Return the [X, Y] coordinate for the center point of the cell that contains the specified text.  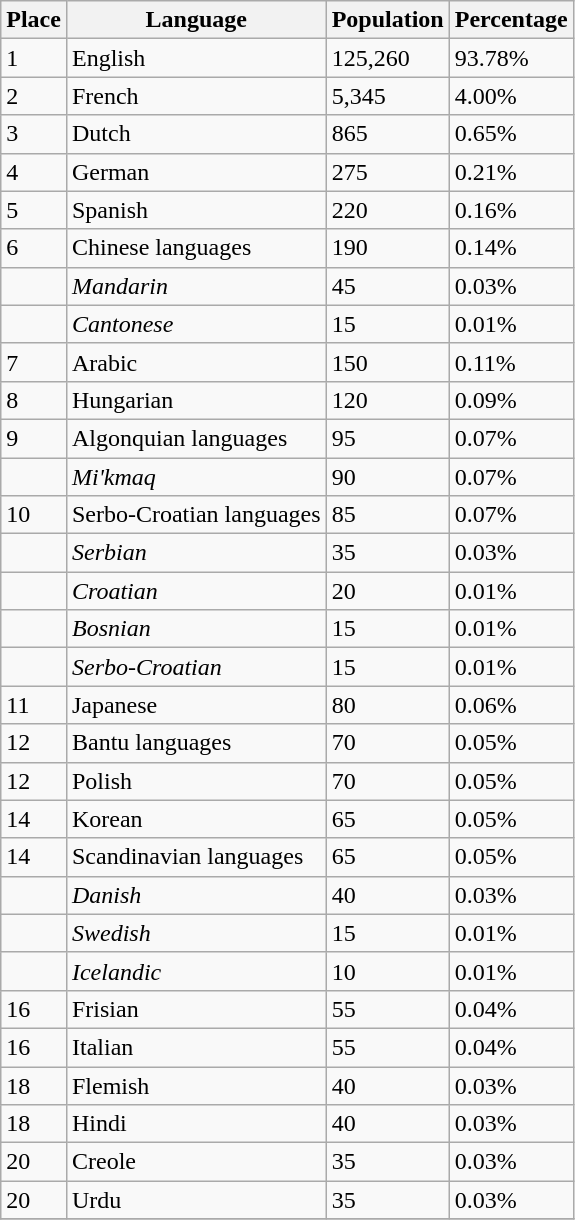
Danish [196, 895]
125,260 [388, 58]
Arabic [196, 362]
120 [388, 400]
German [196, 172]
Place [34, 20]
Creole [196, 1162]
Chinese languages [196, 248]
Bantu languages [196, 743]
Italian [196, 1047]
45 [388, 286]
Dutch [196, 134]
Croatian [196, 591]
Frisian [196, 1009]
1 [34, 58]
Serbo-Croatian [196, 667]
150 [388, 362]
6 [34, 248]
Serbo-Croatian languages [196, 515]
11 [34, 705]
0.21% [511, 172]
80 [388, 705]
5,345 [388, 96]
Spanish [196, 210]
Language [196, 20]
Swedish [196, 933]
Mandarin [196, 286]
0.14% [511, 248]
Hungarian [196, 400]
Cantonese [196, 324]
220 [388, 210]
Mi'kmaq [196, 477]
Serbian [196, 553]
Percentage [511, 20]
275 [388, 172]
English [196, 58]
Korean [196, 819]
Urdu [196, 1200]
90 [388, 477]
0.06% [511, 705]
85 [388, 515]
Flemish [196, 1085]
0.09% [511, 400]
4.00% [511, 96]
Scandinavian languages [196, 857]
0.65% [511, 134]
Icelandic [196, 971]
Population [388, 20]
Polish [196, 781]
0.16% [511, 210]
3 [34, 134]
2 [34, 96]
7 [34, 362]
190 [388, 248]
5 [34, 210]
9 [34, 438]
Hindi [196, 1124]
4 [34, 172]
French [196, 96]
Bosnian [196, 629]
865 [388, 134]
8 [34, 400]
Japanese [196, 705]
0.11% [511, 362]
Algonquian languages [196, 438]
93.78% [511, 58]
95 [388, 438]
